Pinpoint the cell where the given text exists, returning its (x, y) midpoint coordinate. 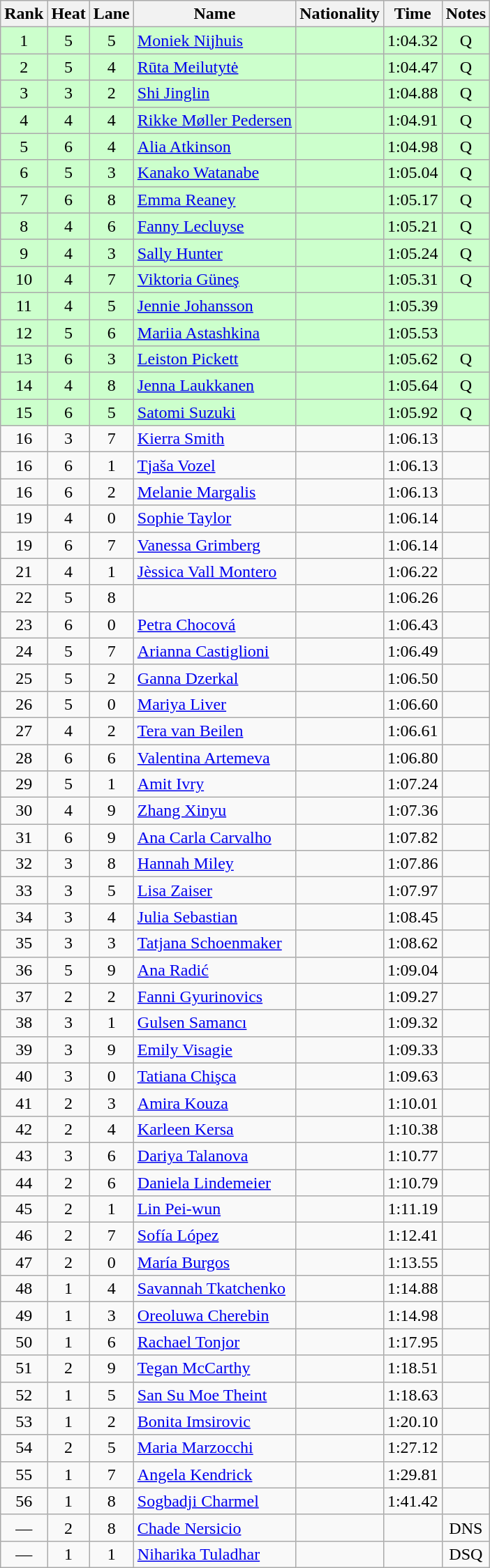
Bonita Imsirovic (214, 1421)
1:05.17 (413, 200)
Rūta Meilutytė (214, 67)
1:05.92 (413, 412)
1:09.27 (413, 996)
1:08.62 (413, 943)
23 (24, 625)
47 (24, 1262)
Sophie Taylor (214, 518)
1:06.49 (413, 651)
Emily Visagie (214, 1050)
1:05.62 (413, 359)
1:05.24 (413, 253)
40 (24, 1076)
1:10.77 (413, 1156)
51 (24, 1368)
56 (24, 1501)
1:05.53 (413, 333)
1:07.86 (413, 864)
1:06.22 (413, 572)
Sofía López (214, 1236)
Tegan McCarthy (214, 1368)
1:05.31 (413, 279)
1:27.12 (413, 1448)
Dariya Talanova (214, 1156)
1:14.88 (413, 1289)
48 (24, 1289)
Tatjana Schoenmaker (214, 943)
15 (24, 412)
1:04.98 (413, 147)
34 (24, 917)
Zhang Xinyu (214, 811)
52 (24, 1395)
1:06.61 (413, 731)
1:10.01 (413, 1103)
Time (413, 14)
37 (24, 996)
38 (24, 1023)
1:05.64 (413, 386)
54 (24, 1448)
1:09.63 (413, 1076)
Rikke Møller Pedersen (214, 120)
1:06.26 (413, 598)
1:07.36 (413, 811)
1:10.38 (413, 1129)
32 (24, 864)
1:04.91 (413, 120)
Maria Marzocchi (214, 1448)
Karleen Kersa (214, 1129)
21 (24, 572)
29 (24, 784)
Niharika Tuladhar (214, 1554)
Kanako Watanabe (214, 173)
1:14.98 (413, 1315)
1:05.39 (413, 306)
Julia Sebastian (214, 917)
39 (24, 1050)
Sogbadji Charmel (214, 1501)
1:12.41 (413, 1236)
1:04.47 (413, 67)
Alia Atkinson (214, 147)
24 (24, 651)
Gulsen Samancı (214, 1023)
1:05.21 (413, 226)
1:06.60 (413, 704)
26 (24, 704)
43 (24, 1156)
Name (214, 14)
1:07.97 (413, 890)
Rachael Tonjor (214, 1342)
Ana Radić (214, 970)
1:10.79 (413, 1183)
1:20.10 (413, 1421)
Lin Pei-wun (214, 1209)
Tjaša Vozel (214, 465)
44 (24, 1183)
45 (24, 1209)
Valentina Artemeva (214, 757)
1:41.42 (413, 1501)
Savannah Tkatchenko (214, 1289)
Chade Nersicio (214, 1528)
41 (24, 1103)
María Burgos (214, 1262)
42 (24, 1129)
Tatiana Chişca (214, 1076)
1:13.55 (413, 1262)
31 (24, 837)
1:08.45 (413, 917)
San Su Moe Theint (214, 1395)
1:18.51 (413, 1368)
1:09.04 (413, 970)
Daniela Lindemeier (214, 1183)
Lane (112, 14)
Ana Carla Carvalho (214, 837)
1:09.33 (413, 1050)
1:11.19 (413, 1209)
Hannah Miley (214, 864)
Rank (24, 14)
Vanessa Grimberg (214, 545)
Fanni Gyurinovics (214, 996)
27 (24, 731)
33 (24, 890)
Notes (466, 14)
Oreoluwa Cherebin (214, 1315)
Sally Hunter (214, 253)
1:29.81 (413, 1474)
Lisa Zaiser (214, 890)
Mariya Liver (214, 704)
14 (24, 386)
Emma Reaney (214, 200)
28 (24, 757)
Leiston Pickett (214, 359)
1:06.50 (413, 678)
Satomi Suzuki (214, 412)
35 (24, 943)
1:07.82 (413, 837)
12 (24, 333)
Moniek Nijhuis (214, 40)
1:09.32 (413, 1023)
25 (24, 678)
46 (24, 1236)
1:18.63 (413, 1395)
Fanny Lecluyse (214, 226)
DSQ (466, 1554)
22 (24, 598)
Jèssica Vall Montero (214, 572)
Amira Kouza (214, 1103)
Melanie Margalis (214, 492)
1:04.88 (413, 94)
1:05.04 (413, 173)
Heat (68, 14)
10 (24, 279)
Petra Chocová (214, 625)
53 (24, 1421)
36 (24, 970)
49 (24, 1315)
Jenna Laukkanen (214, 386)
Tera van Beilen (214, 731)
DNS (466, 1528)
Viktoria Güneş (214, 279)
Nationality (340, 14)
13 (24, 359)
Angela Kendrick (214, 1474)
11 (24, 306)
1:06.43 (413, 625)
Ganna Dzerkal (214, 678)
50 (24, 1342)
1:04.32 (413, 40)
Jennie Johansson (214, 306)
1:06.80 (413, 757)
1:07.24 (413, 784)
Shi Jinglin (214, 94)
30 (24, 811)
Mariia Astashkina (214, 333)
1:17.95 (413, 1342)
Amit Ivry (214, 784)
55 (24, 1474)
Kierra Smith (214, 439)
Arianna Castiglioni (214, 651)
